Find where the given text appears and provide that cell's center as [X, Y] coordinate. 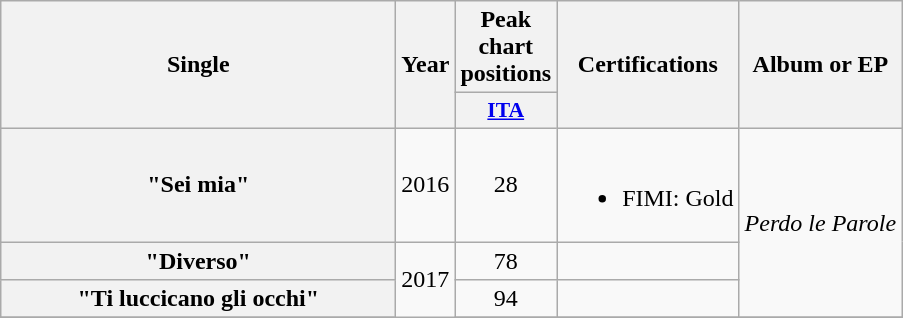
Perdo le Parole [820, 222]
78 [506, 261]
28 [506, 184]
2017 [426, 280]
"Sei mia" [198, 184]
94 [506, 299]
ITA [506, 111]
2016 [426, 184]
FIMI: Gold [648, 184]
Year [426, 65]
Single [198, 65]
"Ti luccicano gli occhi" [198, 299]
"Diverso" [198, 261]
Peak chart positions [506, 47]
Album or EP [820, 65]
Certifications [648, 65]
